Output the [X, Y] coordinate of the center of the cell containing the given text.  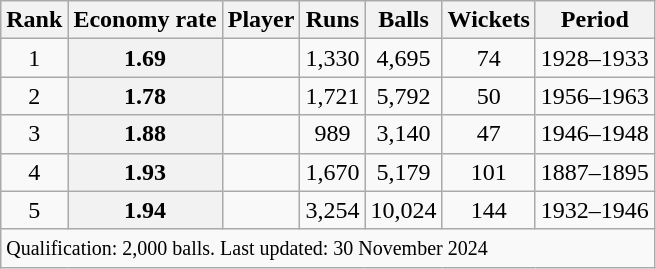
989 [332, 134]
1.78 [145, 96]
Qualification: 2,000 balls. Last updated: 30 November 2024 [328, 248]
1928–1933 [594, 58]
1.93 [145, 172]
1956–1963 [594, 96]
101 [488, 172]
Player [261, 20]
47 [488, 134]
1946–1948 [594, 134]
Economy rate [145, 20]
5 [34, 210]
4 [34, 172]
Runs [332, 20]
1.94 [145, 210]
1 [34, 58]
10,024 [404, 210]
3,140 [404, 134]
5,792 [404, 96]
74 [488, 58]
Period [594, 20]
1,721 [332, 96]
2 [34, 96]
144 [488, 210]
Wickets [488, 20]
50 [488, 96]
1,670 [332, 172]
1932–1946 [594, 210]
1.88 [145, 134]
1.69 [145, 58]
3,254 [332, 210]
Rank [34, 20]
Balls [404, 20]
1,330 [332, 58]
1887–1895 [594, 172]
3 [34, 134]
4,695 [404, 58]
5,179 [404, 172]
